Pinpoint the cell where the given text exists, returning its (x, y) midpoint coordinate. 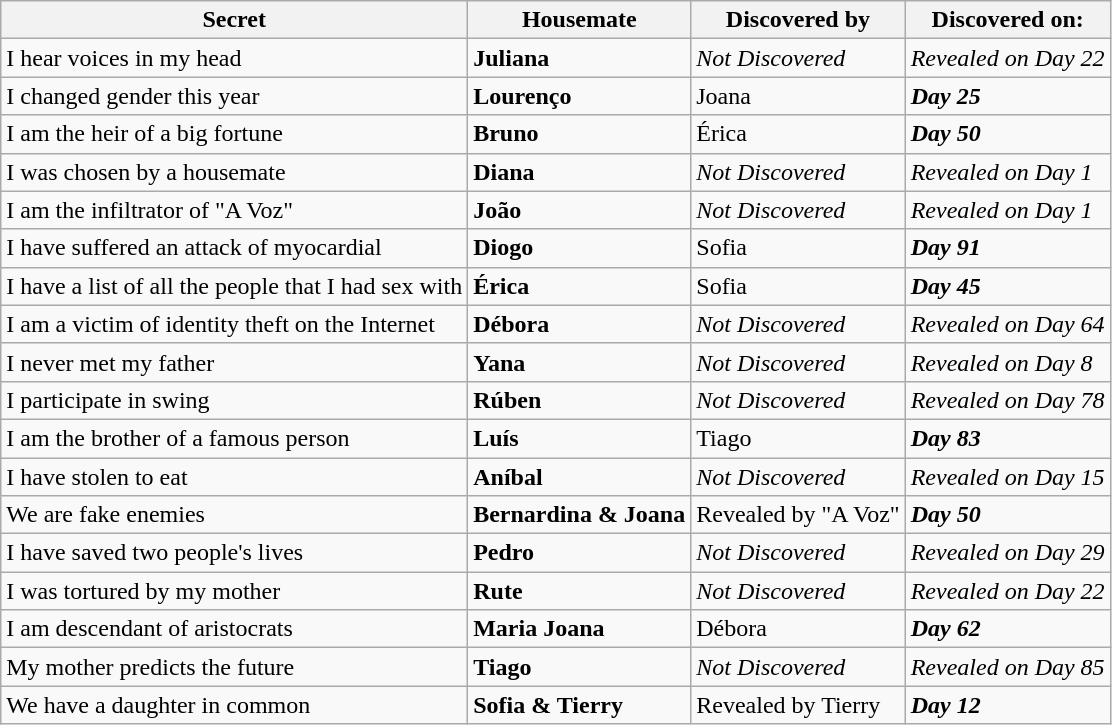
Day 83 (1008, 438)
Discovered on: (1008, 20)
I am the infiltrator of "A Voz" (234, 210)
Bruno (580, 134)
I am the brother of a famous person (234, 438)
Day 45 (1008, 286)
Pedro (580, 553)
Day 62 (1008, 629)
Revealed on Day 78 (1008, 400)
Housemate (580, 20)
Maria Joana (580, 629)
Day 91 (1008, 248)
I hear voices in my head (234, 58)
I was chosen by a housemate (234, 172)
Luís (580, 438)
I participate in swing (234, 400)
Lourenço (580, 96)
I never met my father (234, 362)
Sofia & Tierry (580, 705)
I am a victim of identity theft on the Internet (234, 324)
I was tortured by my mother (234, 591)
I am the heir of a big fortune (234, 134)
My mother predicts the future (234, 667)
Revealed by "A Voz" (798, 515)
Rute (580, 591)
I am descendant of aristocrats (234, 629)
Diogo (580, 248)
I changed gender this year (234, 96)
Day 12 (1008, 705)
Joana (798, 96)
Revealed on Day 8 (1008, 362)
Yana (580, 362)
I have saved two people's lives (234, 553)
Bernardina & Joana (580, 515)
Revealed by Tierry (798, 705)
Secret (234, 20)
Rúben (580, 400)
Revealed on Day 29 (1008, 553)
João (580, 210)
Juliana (580, 58)
I have a list of all the people that I had sex with (234, 286)
Discovered by (798, 20)
We have a daughter in common (234, 705)
Revealed on Day 85 (1008, 667)
I have suffered an attack of myocardial (234, 248)
I have stolen to eat (234, 477)
Diana (580, 172)
Aníbal (580, 477)
We are fake enemies (234, 515)
Revealed on Day 64 (1008, 324)
Day 25 (1008, 96)
Revealed on Day 15 (1008, 477)
